From the cell containing the given text, extract its center point as [x, y] coordinate. 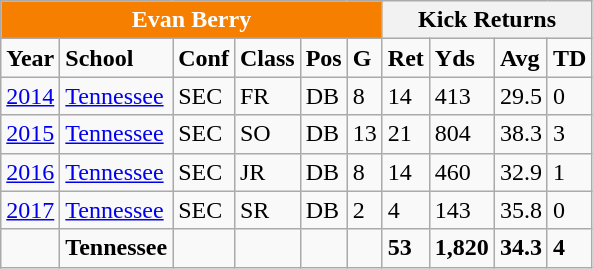
Avg [520, 58]
1,820 [462, 248]
Class [267, 58]
804 [462, 134]
38.3 [520, 134]
Pos [324, 58]
JR [267, 172]
Yds [462, 58]
FR [267, 96]
1 [569, 172]
53 [406, 248]
3 [569, 134]
SO [267, 134]
13 [364, 134]
Conf [204, 58]
Ret [406, 58]
34.3 [520, 248]
2015 [30, 134]
143 [462, 210]
2 [364, 210]
21 [406, 134]
TD [569, 58]
2014 [30, 96]
G [364, 58]
School [116, 58]
2017 [30, 210]
Evan Berry [192, 20]
Year [30, 58]
413 [462, 96]
32.9 [520, 172]
29.5 [520, 96]
2016 [30, 172]
Kick Returns [487, 20]
SR [267, 210]
35.8 [520, 210]
460 [462, 172]
